Provide the (x, y) coordinate of the cell's center where the given text is located.  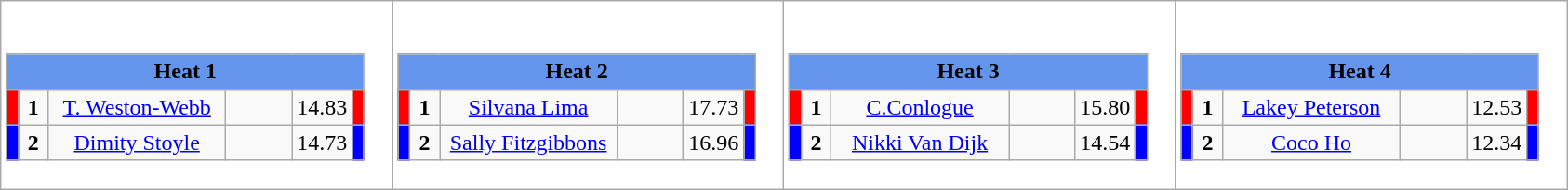
Sally Fitzgibbons (528, 142)
Heat 2 (577, 72)
Heat 3 (968, 72)
12.34 (1497, 142)
Heat 4 (1360, 72)
Silvana Lima (528, 107)
Heat 2 1 Silvana Lima 17.73 2 Sally Fitzgibbons 16.96 (588, 95)
T. Weston-Webb (138, 107)
Heat 1 1 T. Weston-Webb 14.83 2 Dimity Stoyle 14.73 (197, 95)
15.80 (1105, 107)
14.73 (322, 142)
Heat 4 1 Lakey Peterson 12.53 2 Coco Ho 12.34 (1371, 95)
Nikki Van Dijk (921, 142)
Heat 1 (185, 72)
C.Conlogue (921, 107)
12.53 (1497, 107)
Dimity Stoyle (138, 142)
Lakey Peterson (1311, 107)
14.83 (322, 107)
17.73 (714, 107)
Heat 3 1 C.Conlogue 15.80 2 Nikki Van Dijk 14.54 (980, 95)
16.96 (714, 142)
14.54 (1105, 142)
Coco Ho (1311, 142)
